For the text-containing cell, return its midpoint in (x, y) coordinate format. 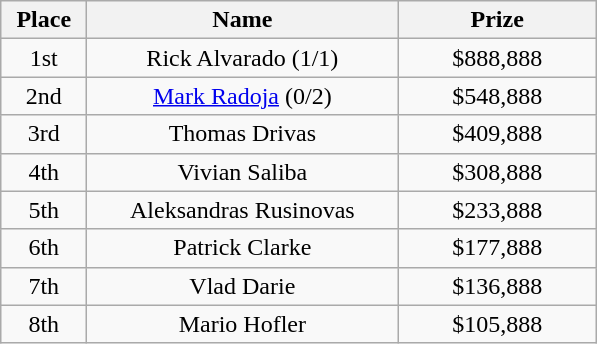
$136,888 (498, 286)
7th (44, 286)
3rd (44, 134)
Patrick Clarke (242, 248)
6th (44, 248)
$888,888 (498, 58)
8th (44, 324)
$548,888 (498, 96)
Vivian Saliba (242, 172)
$233,888 (498, 210)
Mario Hofler (242, 324)
Vlad Darie (242, 286)
4th (44, 172)
Prize (498, 20)
Mark Radoja (0/2) (242, 96)
Aleksandras Rusinovas (242, 210)
Thomas Drivas (242, 134)
Rick Alvarado (1/1) (242, 58)
$308,888 (498, 172)
2nd (44, 96)
$105,888 (498, 324)
Place (44, 20)
$409,888 (498, 134)
5th (44, 210)
1st (44, 58)
Name (242, 20)
$177,888 (498, 248)
